Detect which cell encompasses the target text, then output its (X, Y) center coordinate. 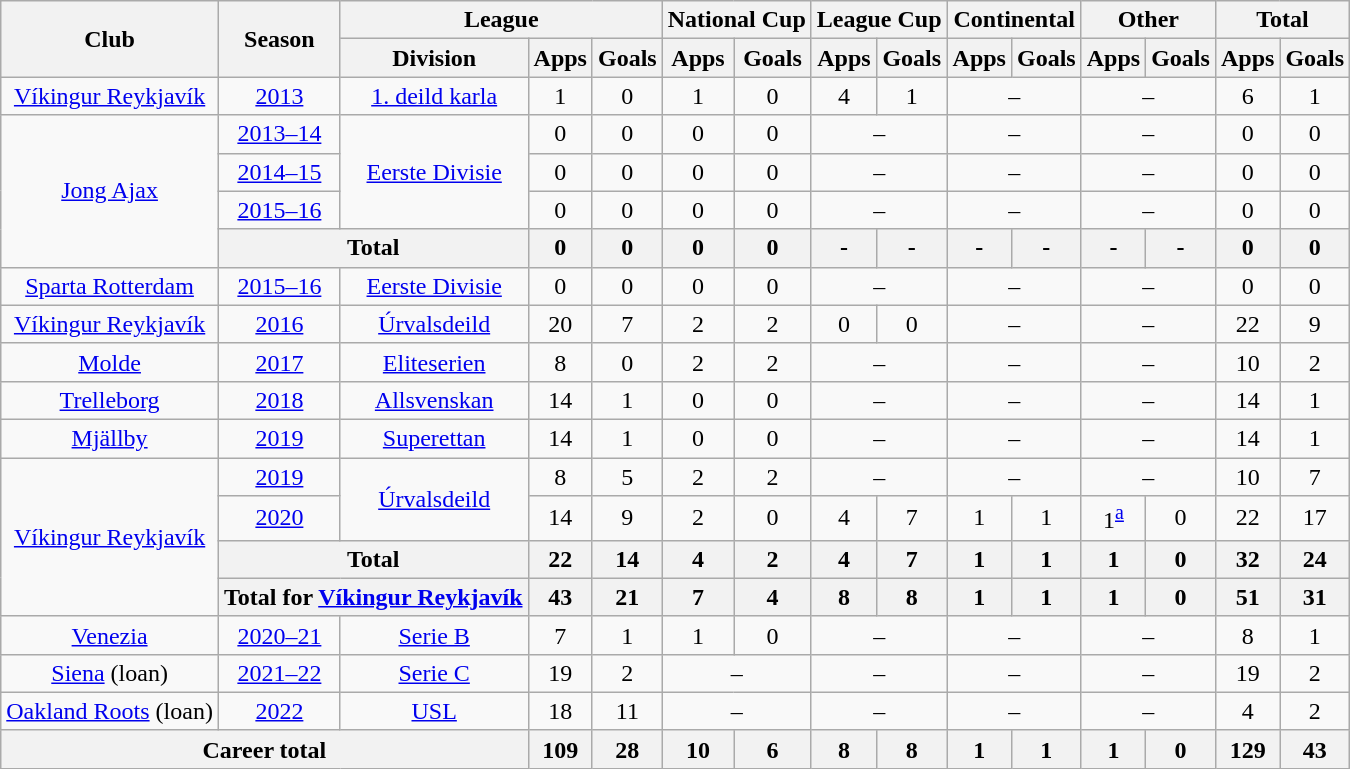
51 (1247, 597)
109 (560, 749)
32 (1247, 559)
2020–21 (279, 635)
2020 (279, 518)
Total for Víkingur Reykjavík (373, 597)
Jong Ajax (110, 191)
28 (627, 749)
18 (560, 711)
1. deild karla (434, 96)
2018 (279, 400)
2017 (279, 362)
Club (110, 39)
24 (1315, 559)
Eliteserien (434, 362)
2014–15 (279, 172)
Molde (110, 362)
11 (627, 711)
Season (279, 39)
League (501, 20)
Allsvenskan (434, 400)
Venezia (110, 635)
Mjällby (110, 438)
Superettan (434, 438)
21 (627, 597)
Continental (1014, 20)
Serie B (434, 635)
2013–14 (279, 134)
Career total (264, 749)
17 (1315, 518)
League Cup (879, 20)
Oakland Roots (loan) (110, 711)
Serie C (434, 673)
USL (434, 711)
Trelleborg (110, 400)
1a (1113, 518)
National Cup (736, 20)
31 (1315, 597)
2013 (279, 96)
20 (560, 324)
129 (1247, 749)
2021–22 (279, 673)
Siena (loan) (110, 673)
5 (627, 477)
Sparta Rotterdam (110, 286)
Other (1148, 20)
Division (434, 58)
2016 (279, 324)
2022 (279, 711)
